Identify which cell holds the provided text, then report its [X, Y] central coordinate. 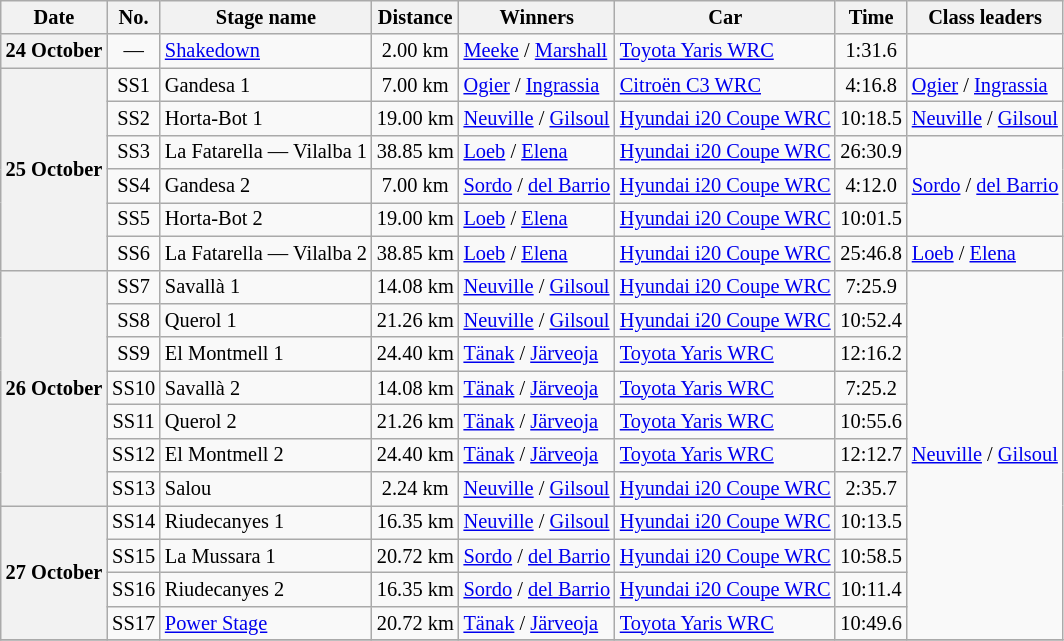
12:12.7 [870, 455]
26:30.9 [870, 152]
27 October [54, 572]
Querol 1 [266, 320]
SS5 [134, 219]
Horta-Bot 1 [266, 118]
SS9 [134, 354]
SS1 [134, 85]
12:16.2 [870, 354]
25:46.8 [870, 253]
SS6 [134, 253]
10:11.4 [870, 589]
7:25.2 [870, 388]
SS3 [134, 152]
2.00 km [416, 51]
4:12.0 [870, 186]
Power Stage [266, 623]
Querol 2 [266, 421]
SS15 [134, 556]
26 October [54, 388]
El Montmell 1 [266, 354]
Date [54, 17]
SS17 [134, 623]
10:01.5 [870, 219]
Horta-Bot 2 [266, 219]
SS13 [134, 489]
SS16 [134, 589]
25 October [54, 169]
10:55.6 [870, 421]
— [134, 51]
2.24 km [416, 489]
Shakedown [266, 51]
10:13.5 [870, 522]
1:31.6 [870, 51]
SS12 [134, 455]
SS2 [134, 118]
Winners [537, 17]
La Fatarella — Vilalba 2 [266, 253]
Salou [266, 489]
Meeke / Marshall [537, 51]
24 October [54, 51]
Gandesa 1 [266, 85]
Car [726, 17]
Gandesa 2 [266, 186]
10:52.4 [870, 320]
SS7 [134, 287]
Citroën C3 WRC [726, 85]
Savallà 2 [266, 388]
Riudecanyes 1 [266, 522]
No. [134, 17]
Class leaders [985, 17]
SS4 [134, 186]
SS10 [134, 388]
Riudecanyes 2 [266, 589]
Savallà 1 [266, 287]
10:18.5 [870, 118]
Time [870, 17]
SS11 [134, 421]
2:35.7 [870, 489]
7:25.9 [870, 287]
SS14 [134, 522]
El Montmell 2 [266, 455]
10:49.6 [870, 623]
Stage name [266, 17]
La Fatarella — Vilalba 1 [266, 152]
10:58.5 [870, 556]
La Mussara 1 [266, 556]
4:16.8 [870, 85]
Distance [416, 17]
SS8 [134, 320]
